Identify which cell holds the provided text, then report its (X, Y) central coordinate. 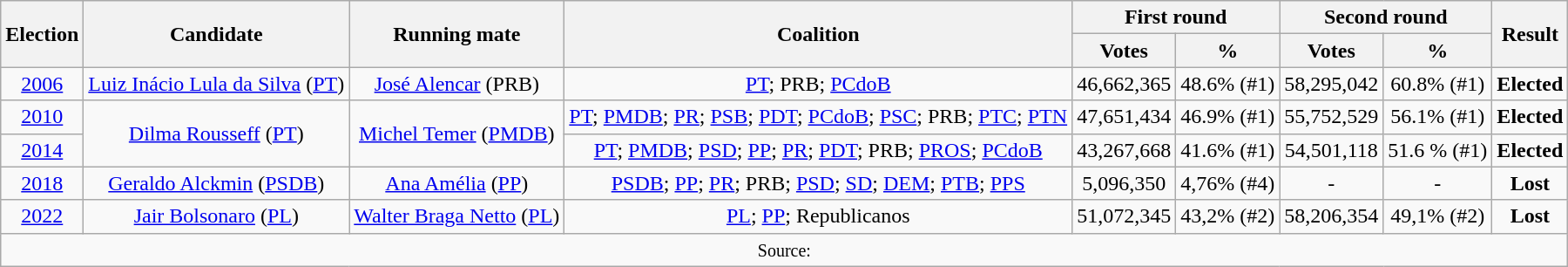
51.6 % (#1) (1437, 150)
Dilma Rousseff (PT) (216, 133)
43,2% (#2) (1228, 216)
58,295,042 (1331, 84)
Candidate (216, 34)
2018 (42, 183)
2010 (42, 117)
Luiz Inácio Lula da Silva (PT) (216, 84)
2006 (42, 84)
47,651,434 (1124, 117)
Running mate (456, 34)
54,501,118 (1331, 150)
43,267,668 (1124, 150)
Michel Temer (PMDB) (456, 133)
PT; PMDB; PSD; PP; PR; PDT; PRB; PROS; PCdoB (819, 150)
PSDB; PP; PR; PRB; PSD; SD; DEM; PTB; PPS (819, 183)
55,752,529 (1331, 117)
Coalition (819, 34)
PT; PMDB; PR; PSB; PDT; PCdoB; PSC; PRB; PTC; PTN (819, 117)
60.8% (#1) (1437, 84)
51,072,345 (1124, 216)
2022 (42, 216)
Source: (784, 250)
Result (1530, 34)
Geraldo Alckmin (PSDB) (216, 183)
41.6% (#1) (1228, 150)
46.9% (#1) (1228, 117)
PL; PP; Republicanos (819, 216)
PT; PRB; PCdoB (819, 84)
48.6% (#1) (1228, 84)
Walter Braga Netto (PL) (456, 216)
Second round (1386, 17)
4,76% (#4) (1228, 183)
2014 (42, 150)
Election (42, 34)
5,096,350 (1124, 183)
First round (1176, 17)
Jair Bolsonaro (PL) (216, 216)
Ana Amélia (PP) (456, 183)
46,662,365 (1124, 84)
58,206,354 (1331, 216)
56.1% (#1) (1437, 117)
José Alencar (PRB) (456, 84)
49,1% (#2) (1437, 216)
